Identify which cell holds the provided text, then report its (X, Y) central coordinate. 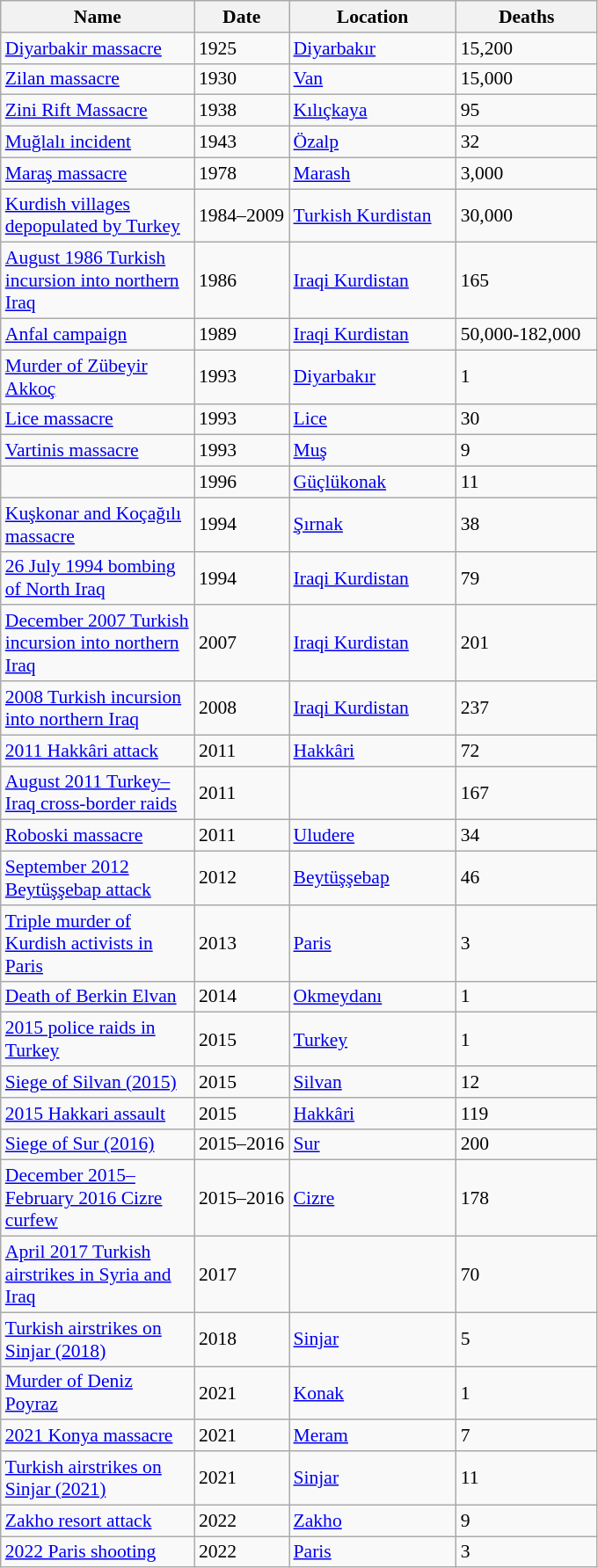
Siege of Silvan (2015) (98, 1082)
Cizre (372, 1199)
2015 Hakkari assault (98, 1114)
September 2012 Beytüşşebap attack (98, 879)
2022 Paris shooting (98, 1552)
August 2011 Turkey–Iraq cross-border raids (98, 793)
30,000 (527, 216)
Güçlükonak (372, 483)
119 (527, 1114)
79 (527, 578)
34 (527, 836)
August 1986 Turkish incursion into northern Iraq (98, 281)
Marash (372, 173)
2014 (242, 997)
95 (527, 111)
December 2007 Turkish incursion into northern Iraq (98, 643)
1925 (242, 48)
Konak (372, 1392)
Şırnak (372, 524)
178 (527, 1199)
26 July 1994 bombing of North Iraq (98, 578)
1986 (242, 281)
Lice (372, 419)
Van (372, 79)
Location (372, 17)
Uludere (372, 836)
Zilan massacre (98, 79)
Beytüşşebap (372, 879)
Roboski massacre (98, 836)
46 (527, 879)
Zini Rift Massacre (98, 111)
Siege of Sur (2016) (98, 1144)
1984–2009 (242, 216)
December 2015–February 2016 Cizre curfew (98, 1199)
200 (527, 1144)
167 (527, 793)
Deaths (527, 17)
Maraş massacre (98, 173)
Özalp (372, 142)
Date (242, 17)
1978 (242, 173)
Triple murder of Kurdish activists in Paris (98, 944)
1938 (242, 111)
Silvan (372, 1082)
2013 (242, 944)
Muğlalı incident (98, 142)
1930 (242, 79)
Death of Berkin Elvan (98, 997)
1989 (242, 335)
2007 (242, 643)
165 (527, 281)
Anfal campaign (98, 335)
3,000 (527, 173)
Okmeydanı (372, 997)
Kılıçkaya (372, 111)
Turkish airstrikes on Sinjar (2021) (98, 1478)
2021 Konya massacre (98, 1436)
2018 (242, 1339)
Meram (372, 1436)
2015 police raids in Turkey (98, 1039)
2012 (242, 879)
1996 (242, 483)
1943 (242, 142)
72 (527, 751)
15,000 (527, 79)
2008 (242, 708)
Sur (372, 1144)
Name (98, 17)
Turkish airstrikes on Sinjar (2018) (98, 1339)
Diyarbakir massacre (98, 48)
Vartinis massacre (98, 451)
2011 Hakkâri attack (98, 751)
32 (527, 142)
5 (527, 1339)
70 (527, 1274)
April 2017 Turkish airstrikes in Syria and Iraq (98, 1274)
Zakho resort attack (98, 1521)
237 (527, 708)
Turkey (372, 1039)
50,000-182,000 (527, 335)
15,200 (527, 48)
Murder of Deniz Poyraz (98, 1392)
2017 (242, 1274)
30 (527, 419)
Murder of Zübeyir Akkoç (98, 376)
Turkish Kurdistan (372, 216)
38 (527, 524)
Lice massacre (98, 419)
12 (527, 1082)
7 (527, 1436)
Kurdish villages depopulated by Turkey (98, 216)
201 (527, 643)
Zakho (372, 1521)
Kuşkonar and Koçağılı massacre (98, 524)
2008 Turkish incursion into northern Iraq (98, 708)
Muş (372, 451)
